Capture the cell that displays the provided text and extract its [X, Y] central coordinate. 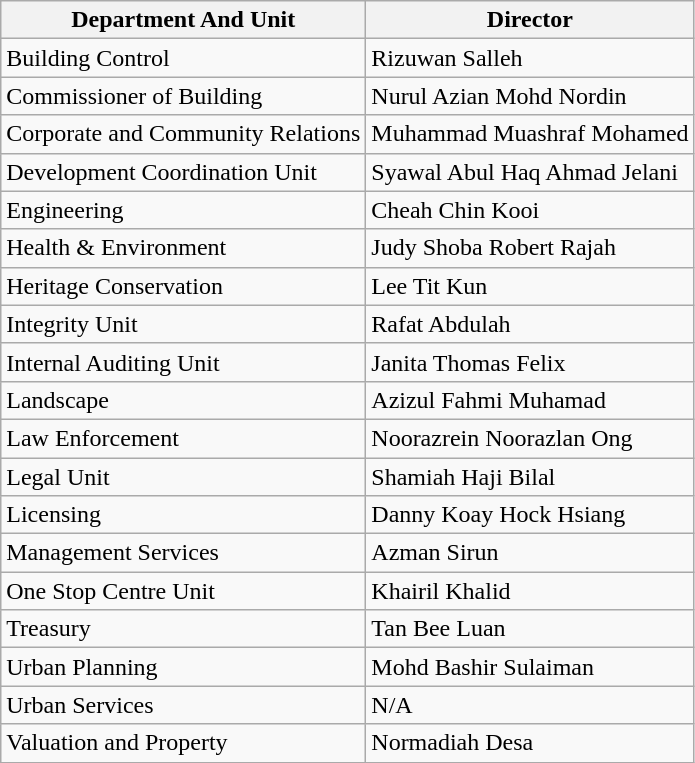
Treasury [184, 629]
Management Services [184, 553]
Integrity Unit [184, 324]
Shamiah Haji Bilal [530, 477]
Rafat Abdulah [530, 324]
Engineering [184, 210]
Building Control [184, 58]
Khairil Khalid [530, 591]
Health & Environment [184, 248]
Law Enforcement [184, 438]
Cheah Chin Kooi [530, 210]
Tan Bee Luan [530, 629]
Normadiah Desa [530, 743]
Legal Unit [184, 477]
Danny Koay Hock Hsiang [530, 515]
Internal Auditing Unit [184, 362]
Judy Shoba Robert Rajah [530, 248]
Landscape [184, 400]
Licensing [184, 515]
One Stop Centre Unit [184, 591]
Azizul Fahmi Muhamad [530, 400]
Urban Services [184, 705]
Janita Thomas Felix [530, 362]
Noorazrein Noorazlan Ong [530, 438]
Heritage Conservation [184, 286]
N/A [530, 705]
Valuation and Property [184, 743]
Urban Planning [184, 667]
Muhammad Muashraf Mohamed [530, 134]
Rizuwan Salleh [530, 58]
Commissioner of Building [184, 96]
Azman Sirun [530, 553]
Mohd Bashir Sulaiman [530, 667]
Syawal Abul Haq Ahmad Jelani [530, 172]
Corporate and Community Relations [184, 134]
Director [530, 20]
Nurul Azian Mohd Nordin [530, 96]
Department And Unit [184, 20]
Development Coordination Unit [184, 172]
Lee Tit Kun [530, 286]
